Pinpoint the cell where the given text exists, returning its [x, y] midpoint coordinate. 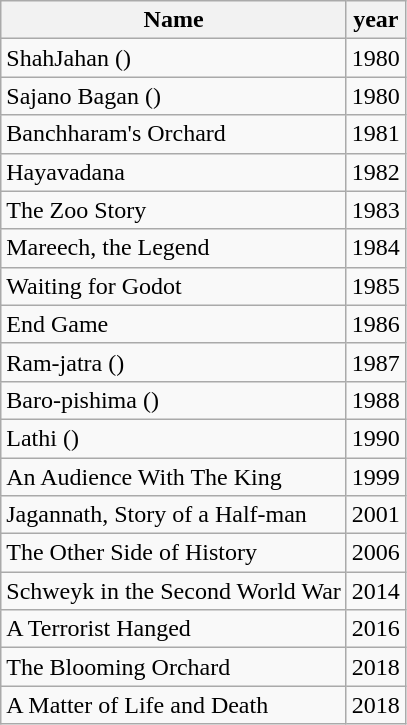
Sajano Bagan () [174, 96]
The Zoo Story [174, 210]
An Audience With The King [174, 477]
2001 [376, 515]
The Other Side of History [174, 553]
1990 [376, 438]
Jagannath, Story of a Half-man [174, 515]
Baro-pishima () [174, 400]
1988 [376, 400]
Name [174, 20]
year [376, 20]
ShahJahan () [174, 58]
A Matter of Life and Death [174, 705]
2016 [376, 629]
A Terrorist Hanged [174, 629]
1999 [376, 477]
2014 [376, 591]
2006 [376, 553]
1983 [376, 210]
The Blooming Orchard [174, 667]
Schweyk in the Second World War [174, 591]
1981 [376, 134]
Waiting for Godot [174, 286]
Hayavadana [174, 172]
1986 [376, 324]
1984 [376, 248]
Lathi () [174, 438]
Banchharam's Orchard [174, 134]
End Game [174, 324]
Mareech, the Legend [174, 248]
Ram-jatra () [174, 362]
1982 [376, 172]
1985 [376, 286]
1987 [376, 362]
